Determine the (x, y) coordinate at the center of the cell enclosing the given text.  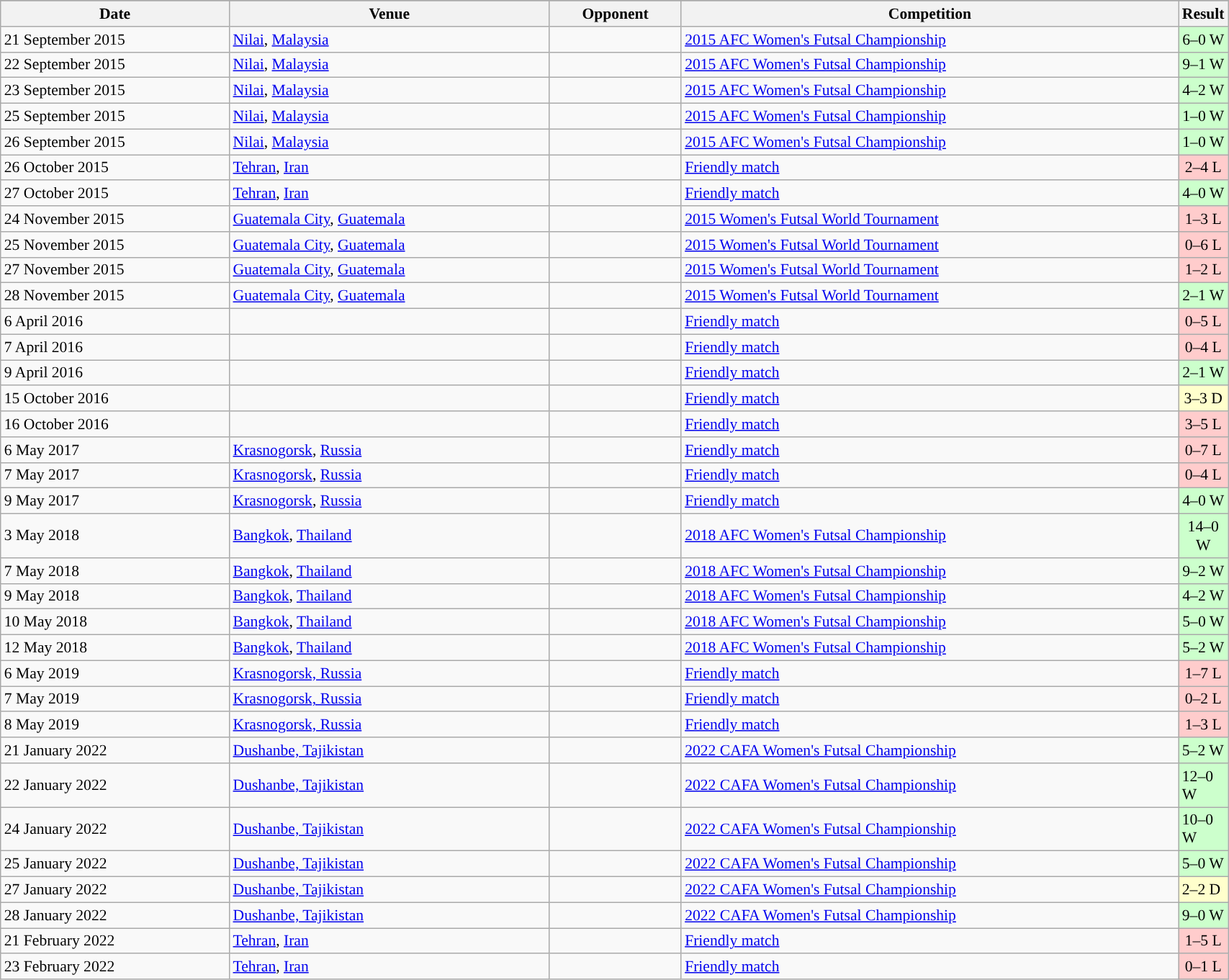
1–2 L (1204, 270)
21 January 2022 (115, 750)
Result (1204, 14)
7 May 2018 (115, 571)
12 May 2018 (115, 648)
22 January 2022 (115, 785)
3 May 2018 (115, 536)
28 January 2022 (115, 915)
26 October 2015 (115, 168)
10 May 2018 (115, 622)
1–7 L (1204, 673)
27 January 2022 (115, 890)
21 September 2015 (115, 40)
Competition (930, 14)
23 February 2022 (115, 967)
22 September 2015 (115, 65)
16 October 2016 (115, 424)
27 November 2015 (115, 270)
0–2 L (1204, 699)
6 April 2016 (115, 322)
0–5 L (1204, 322)
9 May 2017 (115, 501)
9–2 W (1204, 571)
1–5 L (1204, 941)
8 May 2019 (115, 725)
0–1 L (1204, 967)
25 January 2022 (115, 864)
24 January 2022 (115, 830)
10–0 W (1204, 830)
25 November 2015 (115, 245)
12–0 W (1204, 785)
Opponent (615, 14)
21 February 2022 (115, 941)
15 October 2016 (115, 399)
9–0 W (1204, 915)
23 September 2015 (115, 91)
3–5 L (1204, 424)
7 April 2016 (115, 347)
25 September 2015 (115, 117)
2–2 D (1204, 890)
6–0 W (1204, 40)
0–6 L (1204, 245)
0–7 L (1204, 450)
24 November 2015 (115, 219)
28 November 2015 (115, 296)
6 May 2017 (115, 450)
26 September 2015 (115, 142)
9 May 2018 (115, 596)
7 May 2019 (115, 699)
3–3 D (1204, 399)
7 May 2017 (115, 475)
6 May 2019 (115, 673)
27 October 2015 (115, 194)
Date (115, 14)
Venue (389, 14)
9–1 W (1204, 65)
14–0 W (1204, 536)
9 April 2016 (115, 373)
2–4 L (1204, 168)
